Identify which cell holds the provided text, then report its (X, Y) central coordinate. 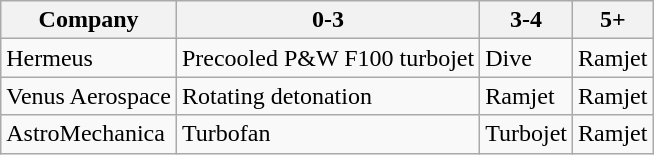
Hermeus (89, 58)
AstroMechanica (89, 134)
Dive (526, 58)
Rotating detonation (328, 96)
Turbojet (526, 134)
Company (89, 20)
0-3 (328, 20)
Venus Aerospace (89, 96)
Precooled P&W F100 turbojet (328, 58)
5+ (613, 20)
3-4 (526, 20)
Turbofan (328, 134)
